Detect which cell encompasses the target text, then output its (x, y) center coordinate. 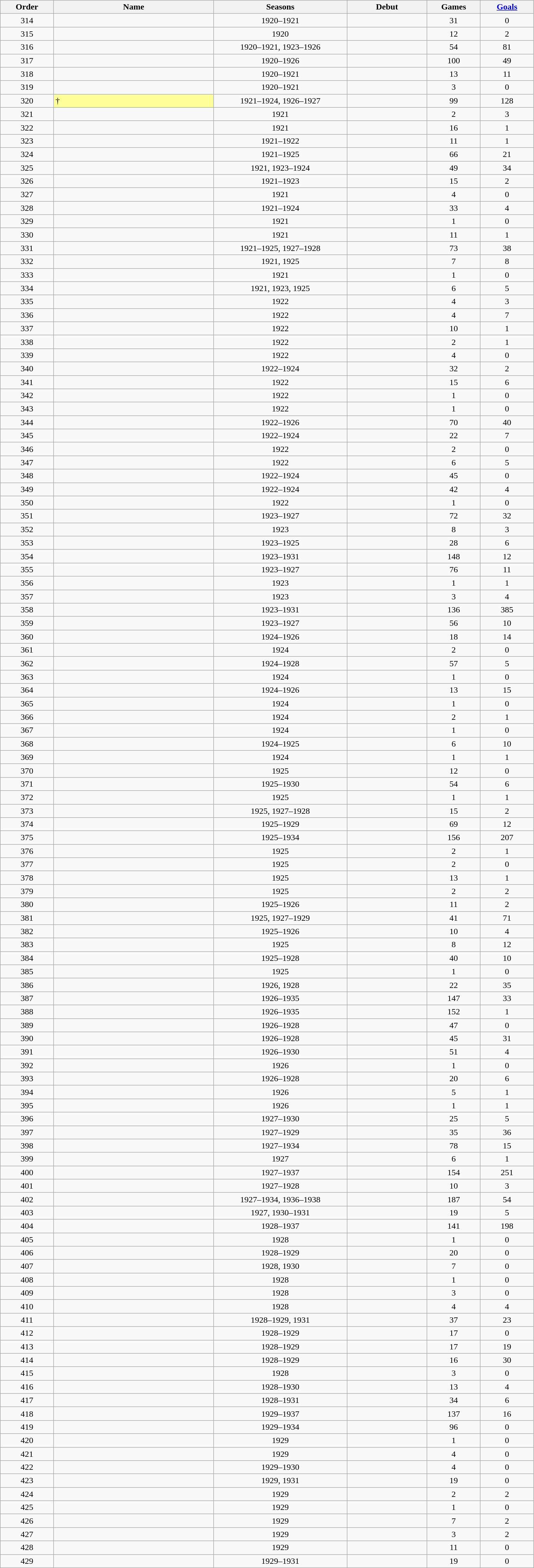
381 (27, 918)
340 (27, 369)
350 (27, 503)
1926–1930 (280, 1052)
100 (454, 61)
391 (27, 1052)
393 (27, 1079)
352 (27, 529)
382 (27, 931)
148 (454, 556)
Goals (507, 7)
400 (27, 1172)
359 (27, 623)
1929, 1931 (280, 1481)
334 (27, 288)
156 (454, 838)
1921–1923 (280, 181)
99 (454, 101)
348 (27, 476)
73 (454, 248)
388 (27, 1012)
413 (27, 1347)
1929–1934 (280, 1427)
364 (27, 690)
399 (27, 1159)
1924–1928 (280, 663)
379 (27, 891)
1927–1934, 1936–1938 (280, 1199)
315 (27, 34)
401 (27, 1186)
47 (454, 1025)
1923–1925 (280, 543)
411 (27, 1320)
354 (27, 556)
25 (454, 1119)
395 (27, 1106)
409 (27, 1293)
1926, 1928 (280, 985)
30 (507, 1360)
345 (27, 436)
1928–1929, 1931 (280, 1320)
1927, 1930–1931 (280, 1213)
187 (454, 1199)
389 (27, 1025)
37 (454, 1320)
357 (27, 597)
42 (454, 489)
152 (454, 1012)
353 (27, 543)
1921–1925 (280, 154)
1920–1926 (280, 61)
18 (454, 637)
337 (27, 328)
397 (27, 1132)
421 (27, 1454)
319 (27, 87)
23 (507, 1320)
335 (27, 302)
320 (27, 101)
207 (507, 838)
1922–1926 (280, 422)
72 (454, 516)
408 (27, 1280)
351 (27, 516)
76 (454, 569)
154 (454, 1172)
326 (27, 181)
366 (27, 717)
1928–1930 (280, 1387)
128 (507, 101)
347 (27, 462)
56 (454, 623)
1920 (280, 34)
373 (27, 811)
377 (27, 864)
316 (27, 47)
1927–1934 (280, 1146)
419 (27, 1427)
410 (27, 1306)
425 (27, 1507)
324 (27, 154)
141 (454, 1226)
1927–1937 (280, 1172)
380 (27, 905)
404 (27, 1226)
Order (27, 7)
14 (507, 637)
349 (27, 489)
403 (27, 1213)
Name (134, 7)
394 (27, 1092)
384 (27, 958)
1921, 1923, 1925 (280, 288)
333 (27, 275)
323 (27, 141)
1928, 1930 (280, 1266)
358 (27, 610)
1921–1925, 1927–1928 (280, 248)
70 (454, 422)
390 (27, 1039)
343 (27, 409)
416 (27, 1387)
342 (27, 396)
21 (507, 154)
57 (454, 663)
1925–1929 (280, 824)
81 (507, 47)
387 (27, 998)
356 (27, 583)
71 (507, 918)
Seasons (280, 7)
405 (27, 1239)
344 (27, 422)
321 (27, 114)
376 (27, 851)
38 (507, 248)
414 (27, 1360)
1927–1930 (280, 1119)
Debut (387, 7)
330 (27, 235)
346 (27, 449)
1929–1937 (280, 1413)
1925–1934 (280, 838)
338 (27, 342)
417 (27, 1400)
339 (27, 355)
1927–1928 (280, 1186)
362 (27, 663)
329 (27, 221)
392 (27, 1065)
360 (27, 637)
386 (27, 985)
1925–1930 (280, 784)
1924–1925 (280, 744)
322 (27, 127)
365 (27, 704)
1927–1929 (280, 1132)
371 (27, 784)
1929–1931 (280, 1561)
41 (454, 918)
402 (27, 1199)
1927 (280, 1159)
428 (27, 1548)
318 (27, 74)
327 (27, 195)
328 (27, 208)
423 (27, 1481)
1928–1937 (280, 1226)
383 (27, 945)
426 (27, 1521)
317 (27, 61)
429 (27, 1561)
137 (454, 1413)
361 (27, 650)
136 (454, 610)
370 (27, 770)
69 (454, 824)
336 (27, 315)
367 (27, 730)
251 (507, 1172)
412 (27, 1333)
1921–1924 (280, 208)
1921, 1923–1924 (280, 168)
78 (454, 1146)
374 (27, 824)
378 (27, 878)
1925–1928 (280, 958)
420 (27, 1440)
1921–1922 (280, 141)
1928–1931 (280, 1400)
424 (27, 1494)
Games (454, 7)
398 (27, 1146)
51 (454, 1052)
415 (27, 1373)
1921–1924, 1926–1927 (280, 101)
198 (507, 1226)
96 (454, 1427)
36 (507, 1132)
418 (27, 1413)
368 (27, 744)
331 (27, 248)
375 (27, 838)
325 (27, 168)
28 (454, 543)
1920–1921, 1923–1926 (280, 47)
427 (27, 1534)
341 (27, 382)
147 (454, 998)
372 (27, 797)
363 (27, 677)
1929–1930 (280, 1467)
396 (27, 1119)
422 (27, 1467)
355 (27, 569)
314 (27, 20)
369 (27, 757)
332 (27, 262)
1925, 1927–1929 (280, 918)
1925, 1927–1928 (280, 811)
407 (27, 1266)
406 (27, 1253)
1921, 1925 (280, 262)
66 (454, 154)
† (134, 101)
